Extract the [x, y] coordinate from the center of the cell holding the provided text.  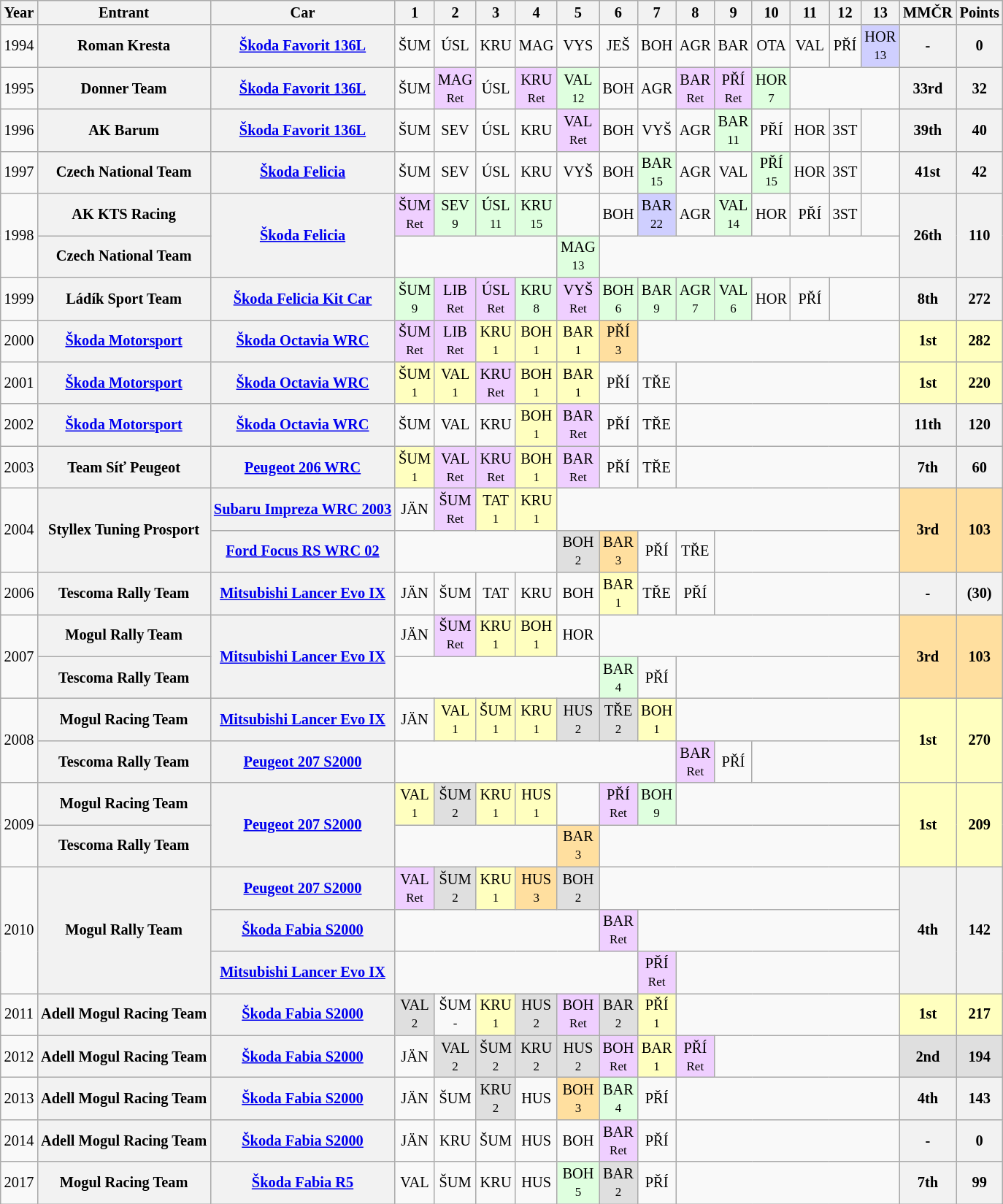
AGR7 [695, 299]
11 [810, 12]
1998 [19, 235]
2003 [19, 467]
2014 [19, 1140]
8 [695, 12]
Ford Focus RS WRC 02 [302, 551]
2nd [928, 1057]
BAR22 [657, 215]
60 [980, 467]
3 [496, 12]
1994 [19, 46]
2004 [19, 530]
2001 [19, 383]
2012 [19, 1057]
270 [980, 740]
PŘÍ1 [657, 1014]
AK Barum [124, 130]
JEŠ [619, 46]
143 [980, 1098]
1999 [19, 299]
32 [980, 88]
12 [845, 12]
142 [980, 930]
Škoda Fabia R5 [302, 1183]
1995 [19, 88]
2006 [19, 594]
8th [928, 299]
VYS [578, 46]
VAL12 [578, 88]
Year [19, 12]
10 [771, 12]
Ládík Sport Team [124, 299]
272 [980, 299]
42 [980, 172]
KRU8 [536, 299]
110 [980, 235]
BOH6 [619, 299]
BAR11 [734, 130]
2011 [19, 1014]
40 [980, 130]
VYŠRet [578, 299]
KRU15 [536, 215]
VAL6 [734, 299]
6 [619, 12]
Styllex Tuning Prosport [124, 530]
BAR [734, 46]
AK KTS Racing [124, 215]
TAT [496, 594]
MAG13 [578, 256]
2 [456, 12]
120 [980, 425]
209 [980, 825]
BAR9 [657, 299]
4 [536, 12]
HOR13 [880, 46]
11th [928, 425]
PŘÍ3 [619, 341]
2007 [19, 656]
217 [980, 1014]
VAL14 [734, 215]
Škoda Felicia Kit Car [302, 299]
1996 [19, 130]
2013 [19, 1098]
2008 [19, 740]
2009 [19, 825]
BOH5 [578, 1183]
OTA [771, 46]
7 [657, 12]
TAT1 [496, 509]
HUS1 [536, 804]
2002 [19, 425]
33rd [928, 88]
Roman Kresta [124, 46]
PŘÍ15 [771, 172]
HOR7 [771, 88]
BAR15 [657, 172]
5 [578, 12]
Team Síť Peugeot [124, 467]
1 [415, 12]
9 [734, 12]
2000 [19, 341]
BOH9 [657, 804]
ÚSL11 [496, 215]
13 [880, 12]
SEV9 [456, 215]
MAGRet [456, 88]
MMČR [928, 12]
Car [302, 12]
ŠUM9 [415, 299]
(30) [980, 594]
MAG [536, 46]
ŠUM- [456, 1014]
39th [928, 130]
Points [980, 12]
41st [928, 172]
TŘE2 [619, 719]
2017 [19, 1183]
BOH3 [578, 1098]
Donner Team [124, 88]
99 [980, 1183]
Entrant [124, 12]
Peugeot 206 WRC [302, 467]
194 [980, 1057]
220 [980, 383]
1997 [19, 172]
2010 [19, 930]
ÚSLRet [496, 299]
26th [928, 235]
Subaru Impreza WRC 2003 [302, 509]
HUS3 [536, 888]
282 [980, 341]
